For the text-containing cell, return its midpoint in (x, y) coordinate format. 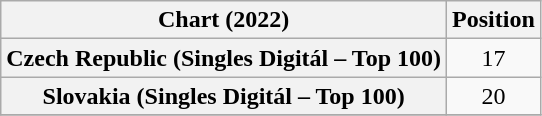
17 (494, 58)
20 (494, 96)
Slovakia (Singles Digitál – Top 100) (224, 96)
Position (494, 20)
Chart (2022) (224, 20)
Czech Republic (Singles Digitál – Top 100) (224, 58)
